Locate the cell with the specified text and output its (x, y) center coordinate. 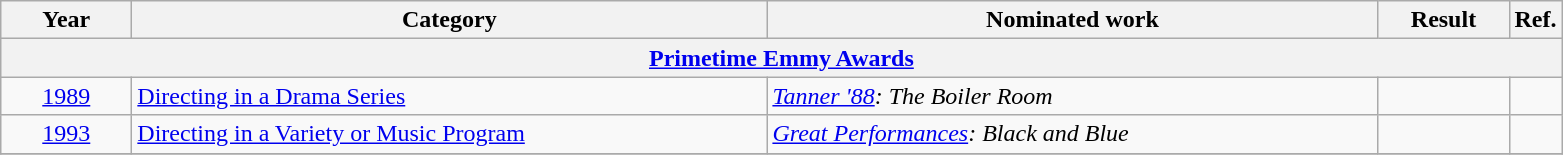
Directing in a Drama Series (450, 96)
1993 (66, 134)
Result (1444, 20)
Year (66, 20)
Primetime Emmy Awards (782, 58)
Great Performances: Black and Blue (1072, 134)
Ref. (1536, 20)
Directing in a Variety or Music Program (450, 134)
Nominated work (1072, 20)
Category (450, 20)
Tanner '88: The Boiler Room (1072, 96)
1989 (66, 96)
